Capture the cell that displays the provided text and extract its (X, Y) central coordinate. 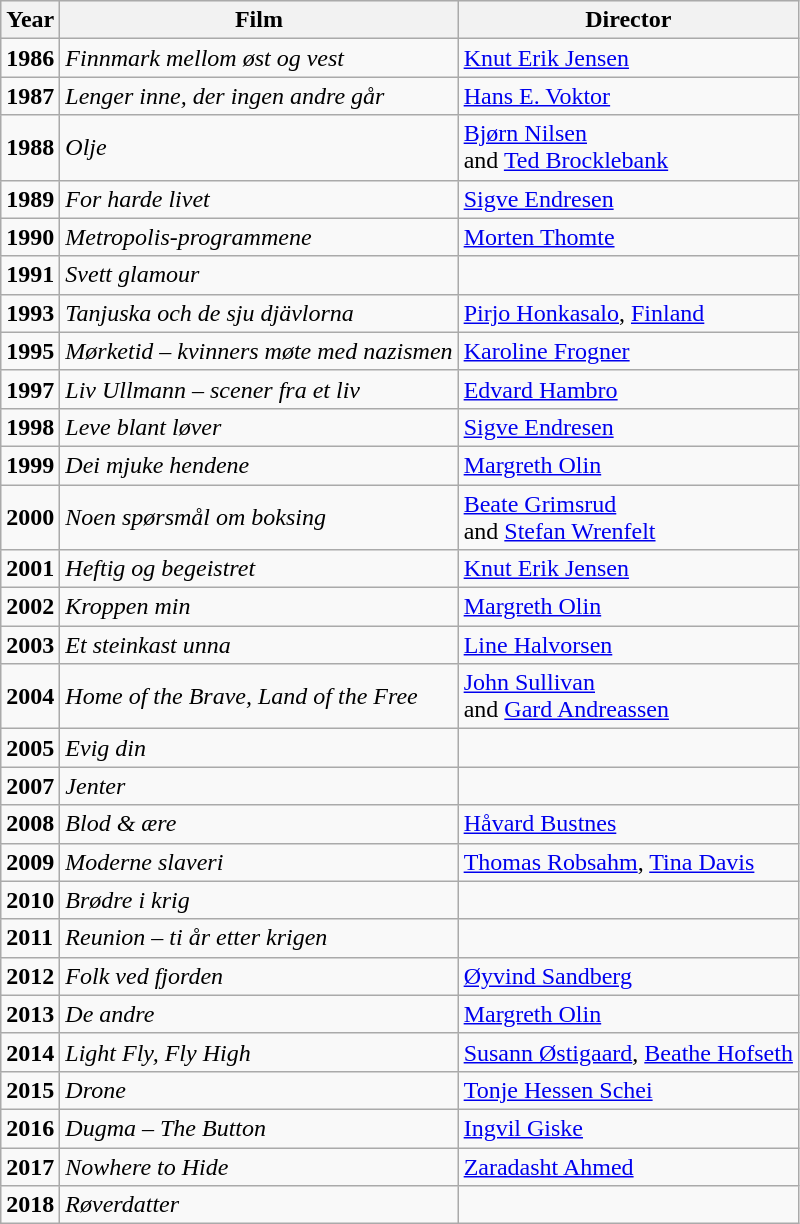
Drone (259, 1090)
For harde livet (259, 199)
Finnmark mellom øst og vest (259, 58)
Brødre i krig (259, 900)
Bjørn Nilsenand Ted Brocklebank (628, 148)
1989 (30, 199)
Røverdatter (259, 1205)
John Sullivanand Gard Andreassen (628, 696)
Tanjuska och de sju djävlorna (259, 313)
2017 (30, 1167)
Et steinkast unna (259, 645)
Leve blant løver (259, 427)
2013 (30, 1014)
1990 (30, 237)
Beate Grimsrudand Stefan Wrenfelt (628, 516)
1998 (30, 427)
Film (259, 20)
Liv Ullmann – scener fra et liv (259, 389)
2015 (30, 1090)
Metropolis-programmene (259, 237)
2004 (30, 696)
1991 (30, 275)
1999 (30, 465)
2010 (30, 900)
Håvard Bustnes (628, 824)
2014 (30, 1052)
1993 (30, 313)
Thomas Robsahm, Tina Davis (628, 862)
Line Halvorsen (628, 645)
1986 (30, 58)
De andre (259, 1014)
2005 (30, 748)
Olje (259, 148)
Evig din (259, 748)
2000 (30, 516)
Morten Thomte (628, 237)
Light Fly, Fly High (259, 1052)
2002 (30, 607)
2012 (30, 976)
1987 (30, 96)
2016 (30, 1128)
Heftig og begeistret (259, 569)
Mørketid – kvinners møte med nazismen (259, 351)
Noen spørsmål om boksing (259, 516)
Year (30, 20)
1988 (30, 148)
Moderne slaveri (259, 862)
Blod & ære (259, 824)
2001 (30, 569)
Tonje Hessen Schei (628, 1090)
Kroppen min (259, 607)
2009 (30, 862)
2011 (30, 938)
2008 (30, 824)
Øyvind Sandberg (628, 976)
Reunion – ti år etter krigen (259, 938)
Edvard Hambro (628, 389)
Folk ved fjorden (259, 976)
Dei mjuke hendene (259, 465)
1997 (30, 389)
Lenger inne, der ingen andre går (259, 96)
Jenter (259, 786)
2018 (30, 1205)
2007 (30, 786)
Svett glamour (259, 275)
Ingvil Giske (628, 1128)
Hans E. Voktor (628, 96)
Pirjo Honkasalo, Finland (628, 313)
Nowhere to Hide (259, 1167)
Karoline Frogner (628, 351)
2003 (30, 645)
Director (628, 20)
Zaradasht Ahmed (628, 1167)
Susann Østigaard, Beathe Hofseth (628, 1052)
Home of the Brave, Land of the Free (259, 696)
Dugma – The Button (259, 1128)
1995 (30, 351)
